From the cell containing the given text, extract its center point as [X, Y] coordinate. 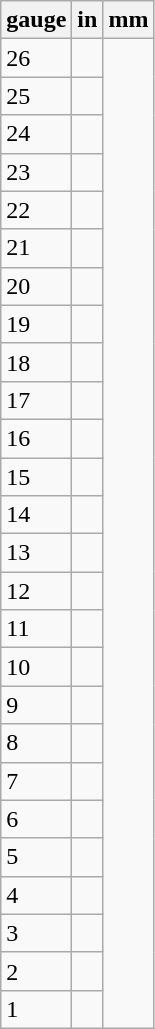
6 [36, 819]
11 [36, 629]
in [88, 20]
4 [36, 895]
21 [36, 248]
1 [36, 1009]
gauge [36, 20]
19 [36, 324]
26 [36, 58]
7 [36, 781]
23 [36, 172]
13 [36, 553]
3 [36, 933]
12 [36, 591]
18 [36, 362]
24 [36, 134]
5 [36, 857]
17 [36, 400]
10 [36, 667]
14 [36, 515]
8 [36, 743]
mm [128, 20]
20 [36, 286]
2 [36, 971]
9 [36, 705]
25 [36, 96]
16 [36, 438]
15 [36, 477]
22 [36, 210]
